Pinpoint the cell where the given text exists, returning its (X, Y) midpoint coordinate. 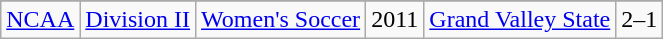
NCAA (40, 20)
Division II (138, 20)
Women's Soccer (281, 20)
Grand Valley State (520, 20)
2–1 (640, 20)
2011 (395, 20)
